Pinpoint the cell where the given text exists, returning its (X, Y) midpoint coordinate. 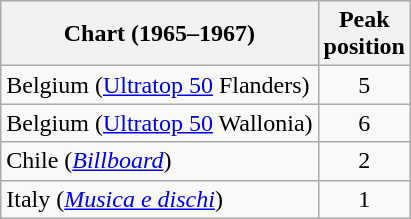
Belgium (Ultratop 50 Flanders) (160, 85)
6 (364, 123)
Belgium (Ultratop 50 Wallonia) (160, 123)
Italy (Musica e dischi) (160, 199)
Chart (1965–1967) (160, 34)
Peakposition (364, 34)
5 (364, 85)
2 (364, 161)
Chile (Billboard) (160, 161)
1 (364, 199)
